Determine the [X, Y] coordinate at the center of the cell enclosing the given text.  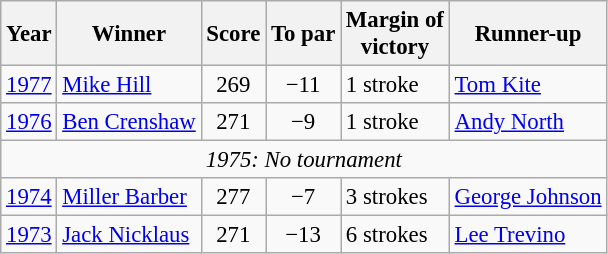
Jack Nicklaus [129, 235]
−11 [304, 85]
Margin ofvictory [396, 34]
Miller Barber [129, 197]
Score [234, 34]
1974 [29, 197]
Mike Hill [129, 85]
Andy North [528, 122]
George Johnson [528, 197]
1977 [29, 85]
1976 [29, 122]
Lee Trevino [528, 235]
269 [234, 85]
1975: No tournament [304, 160]
To par [304, 34]
277 [234, 197]
−7 [304, 197]
Runner-up [528, 34]
Tom Kite [528, 85]
Winner [129, 34]
1973 [29, 235]
3 strokes [396, 197]
−13 [304, 235]
6 strokes [396, 235]
Ben Crenshaw [129, 122]
Year [29, 34]
−9 [304, 122]
